Detect which cell encompasses the target text, then output its (x, y) center coordinate. 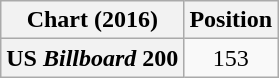
US Billboard 200 (92, 58)
Position (231, 20)
153 (231, 58)
Chart (2016) (92, 20)
